Find where the given text appears and provide that cell's center as (X, Y) coordinate. 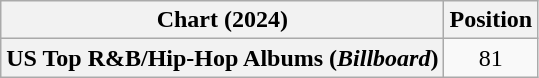
81 (491, 58)
Chart (2024) (222, 20)
US Top R&B/Hip-Hop Albums (Billboard) (222, 58)
Position (491, 20)
